Detect which cell encompasses the target text, then output its (X, Y) center coordinate. 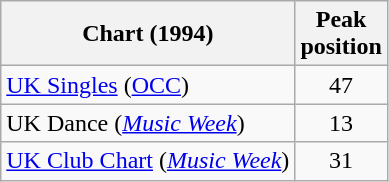
UK Club Chart (Music Week) (148, 161)
Peakposition (341, 34)
13 (341, 123)
31 (341, 161)
47 (341, 85)
Chart (1994) (148, 34)
UK Singles (OCC) (148, 85)
UK Dance (Music Week) (148, 123)
